Locate the cell with the specified text and output its [x, y] center coordinate. 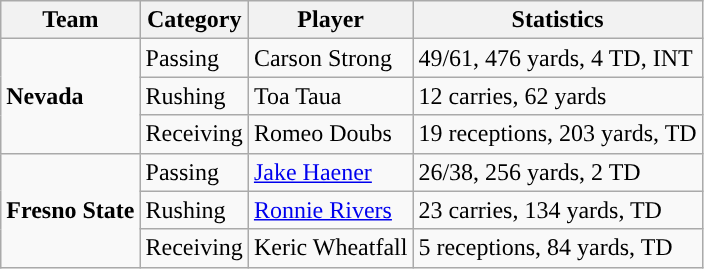
5 receptions, 84 yards, TD [558, 248]
23 carries, 134 yards, TD [558, 210]
26/38, 256 yards, 2 TD [558, 172]
12 carries, 62 yards [558, 96]
Keric Wheatfall [330, 248]
Ronnie Rivers [330, 210]
49/61, 476 yards, 4 TD, INT [558, 58]
Fresno State [70, 210]
19 receptions, 203 yards, TD [558, 134]
Carson Strong [330, 58]
Player [330, 20]
Category [194, 20]
Jake Haener [330, 172]
Team [70, 20]
Romeo Doubs [330, 134]
Statistics [558, 20]
Toa Taua [330, 96]
Nevada [70, 96]
